Find where the given text appears and provide that cell's center as (X, Y) coordinate. 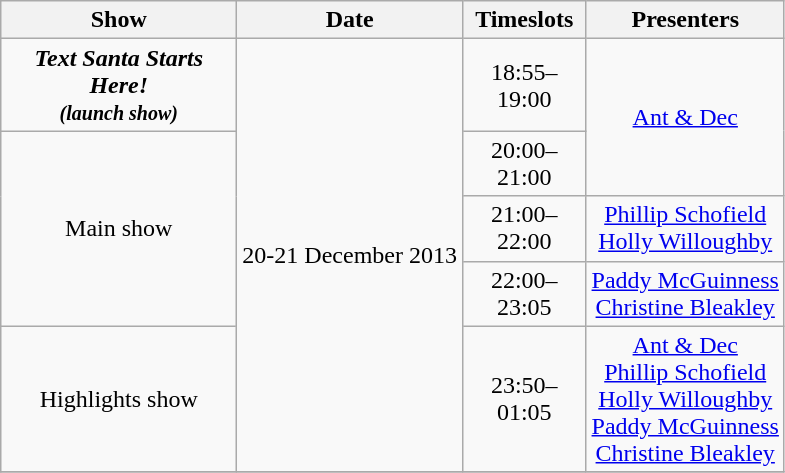
Timeslots (524, 20)
18:55–19:00 (524, 85)
23:50–01:05 (524, 399)
Show (119, 20)
Ant & Dec (685, 118)
22:00–23:05 (524, 294)
Text Santa Starts Here!(launch show) (119, 85)
Phillip SchofieldHolly Willoughby (685, 228)
Date (350, 20)
20-21 December 2013 (350, 256)
Presenters (685, 20)
Ant & DecPhillip SchofieldHolly WilloughbyPaddy McGuinnessChristine Bleakley (685, 399)
20:00–21:00 (524, 164)
Paddy McGuinnessChristine Bleakley (685, 294)
Highlights show (119, 399)
21:00–22:00 (524, 228)
Main show (119, 228)
